Search for the cell housing the specified text and yield its [X, Y] center coordinate. 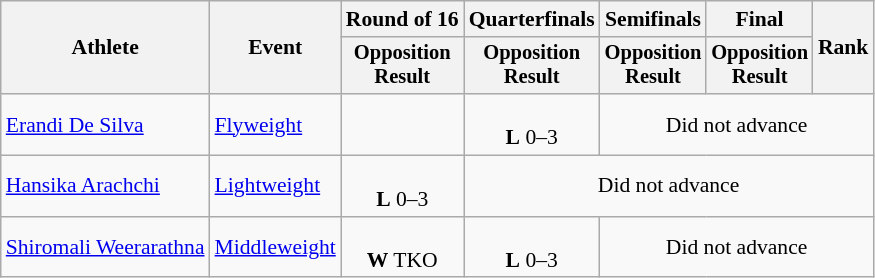
Middleweight [276, 248]
Shiromali Weerarathna [106, 248]
Lightweight [276, 186]
Event [276, 48]
W TKO [402, 248]
Athlete [106, 48]
Semifinals [654, 19]
Quarterfinals [532, 19]
Round of 16 [402, 19]
Flyweight [276, 124]
Erandi De Silva [106, 124]
Hansika Arachchi [106, 186]
Final [760, 19]
Rank [844, 48]
